Identify which cell holds the provided text, then report its (x, y) central coordinate. 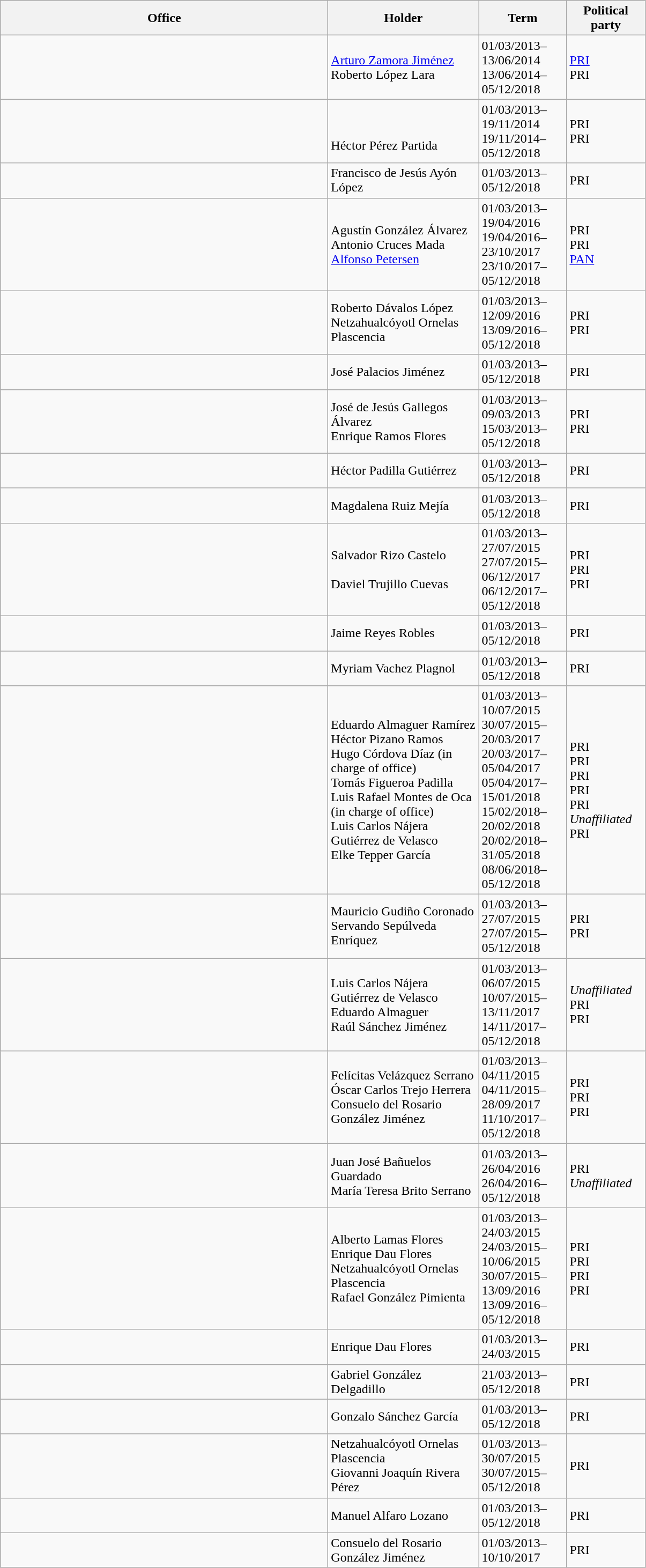
Political party (606, 18)
Term (523, 18)
Mauricio Gudiño Coronado Servando Sepúlveda Enríquez (403, 927)
01/03/2013–09/03/201315/03/2013–05/12/2018 (523, 421)
01/03/2013–06/07/2015 10/07/2015–13/11/2017 14/11/2017–05/12/2018 (523, 1005)
21/03/2013–05/12/2018 (523, 1381)
01/03/2013–13/06/2014 13/06/2014–05/12/2018 (523, 68)
Gabriel González Delgadillo (403, 1381)
PRI PRI PAN (606, 245)
01/03/2013–10/10/2017 (523, 1550)
Gonzalo Sánchez García (403, 1417)
Magdalena Ruiz Mejía (403, 505)
01/03/2013–24/03/2015 24/03/2015–10/06/2015 30/07/2015–13/09/2016 13/09/2016–05/12/2018 (523, 1269)
01/03/2013–19/11/2014 19/11/2014–05/12/2018 (523, 131)
01/03/2013–30/07/2015 30/07/2015–05/12/2018 (523, 1466)
Enrique Dau Flores (403, 1347)
Arturo Zamora Jiménez Roberto López Lara (403, 68)
Felícitas Velázquez Serrano Óscar Carlos Trejo Herrera Consuelo del Rosario González Jiménez (403, 1097)
PRI PRI PRI PRI (606, 1269)
Luis Carlos Nájera Gutiérrez de Velasco Eduardo Almaguer Raúl Sánchez Jiménez (403, 1005)
01/03/2013–26/04/2016 26/04/2016–05/12/2018 (523, 1175)
Manuel Alfaro Lozano (403, 1515)
Consuelo del Rosario González Jiménez (403, 1550)
Unaffiliated PRI PRI (606, 1005)
José de Jesús Gallegos ÁlvarezEnrique Ramos Flores (403, 421)
Jaime Reyes Robles (403, 633)
Myriam Vachez Plagnol (403, 668)
PRI PRI PRI PRI PRI UnaffiliatedPRI (606, 790)
01/03/2013–19/04/2016 19/04/2016–23/10/2017 23/10/2017–05/12/2018 (523, 245)
01/03/2013–27/07/2015 27/07/2015–05/12/2018 (523, 927)
Héctor Padilla Gutiérrez (403, 471)
Office (164, 18)
01/03/2013–12/09/2016 13/09/2016–05/12/2018 (523, 323)
Alberto Lamas Flores Enrique Dau Flores Netzahualcóyotl Ornelas Plascencia Rafael González Pimienta (403, 1269)
01/03/2013–04/11/2015 04/11/2015–28/09/2017 11/10/2017–05/12/2018 (523, 1097)
Agustín González ÁlvarezAntonio Cruces Mada Alfonso Petersen (403, 245)
Netzahualcóyotl Ornelas Plascencia Giovanni Joaquín Rivera Pérez (403, 1466)
Holder (403, 18)
Juan José Bañuelos Guardado María Teresa Brito Serrano (403, 1175)
Francisco de Jesús Ayón López (403, 180)
Salvador Rizo Castelo Daviel Trujillo Cuevas (403, 569)
01/03/2013–27/07/2015 27/07/2015–06/12/2017 06/12/2017–05/12/2018 (523, 569)
PRI Unaffiliated (606, 1175)
01/03/2013–24/03/2015 (523, 1347)
Roberto Dávalos LópezNetzahualcóyotl Ornelas Plascencia (403, 323)
José Palacios Jiménez (403, 372)
Héctor Pérez Partida (403, 131)
